Output the (x, y) coordinate of the center of the cell containing the given text.  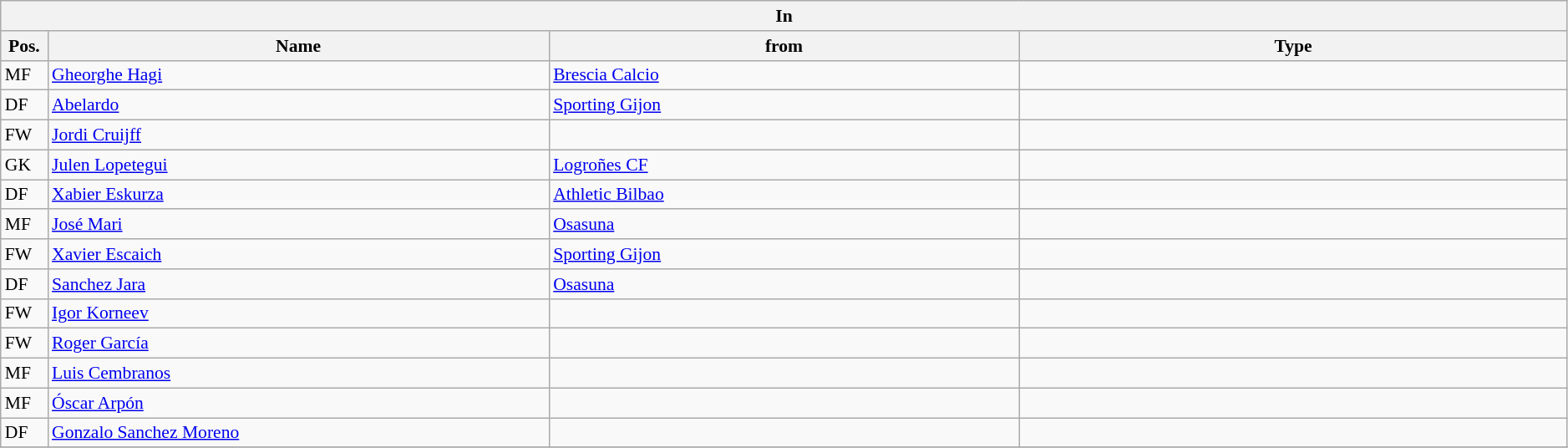
Type (1293, 46)
Jordi Cruijff (298, 135)
Roger García (298, 344)
Sanchez Jara (298, 284)
Igor Korneev (298, 313)
Logroñes CF (784, 165)
Athletic Bilbao (784, 195)
Abelardo (298, 105)
GK (24, 165)
Name (298, 46)
from (784, 46)
Luis Cembranos (298, 374)
In (784, 16)
Pos. (24, 46)
Gheorghe Hagi (298, 75)
Xavier Escaich (298, 254)
Gonzalo Sanchez Moreno (298, 433)
José Mari (298, 225)
Óscar Arpón (298, 403)
Brescia Calcio (784, 75)
Xabier Eskurza (298, 195)
Julen Lopetegui (298, 165)
